Return the (X, Y) coordinate for the center point of the cell that contains the specified text.  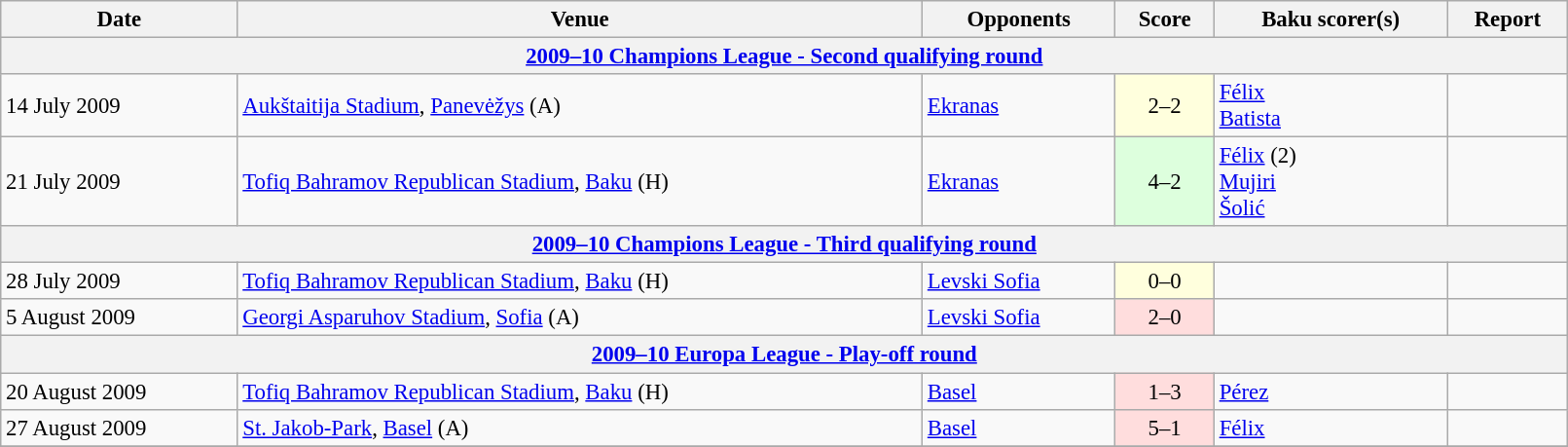
Report (1508, 19)
14 July 2009 (119, 105)
Pérez (1331, 391)
Félix Batista (1331, 105)
Baku scorer(s) (1331, 19)
2–0 (1164, 318)
Félix (2) Mujiri Šolić (1331, 182)
27 August 2009 (119, 428)
Venue (580, 19)
28 July 2009 (119, 281)
2009–10 Europa League - Play-off round (784, 354)
5 August 2009 (119, 318)
Opponents (1019, 19)
0–0 (1164, 281)
Aukštaitija Stadium, Panevėžys (A) (580, 105)
Date (119, 19)
Score (1164, 19)
21 July 2009 (119, 182)
1–3 (1164, 391)
2–2 (1164, 105)
St. Jakob-Park, Basel (A) (580, 428)
5–1 (1164, 428)
Félix (1331, 428)
2009–10 Champions League - Third qualifying round (784, 244)
20 August 2009 (119, 391)
2009–10 Champions League - Second qualifying round (784, 56)
4–2 (1164, 182)
Georgi Asparuhov Stadium, Sofia (A) (580, 318)
